Scan for the cell matching the given text and deliver its (X, Y) coordinate at center. 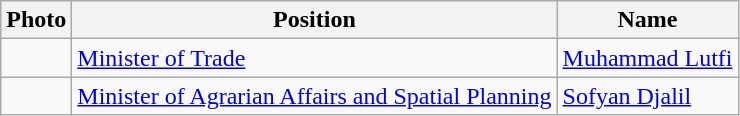
Minister of Trade (314, 58)
Name (648, 20)
Photo (36, 20)
Position (314, 20)
Sofyan Djalil (648, 96)
Muhammad Lutfi (648, 58)
Minister of Agrarian Affairs and Spatial Planning (314, 96)
